Return the [X, Y] coordinate for the center point of the cell that contains the specified text.  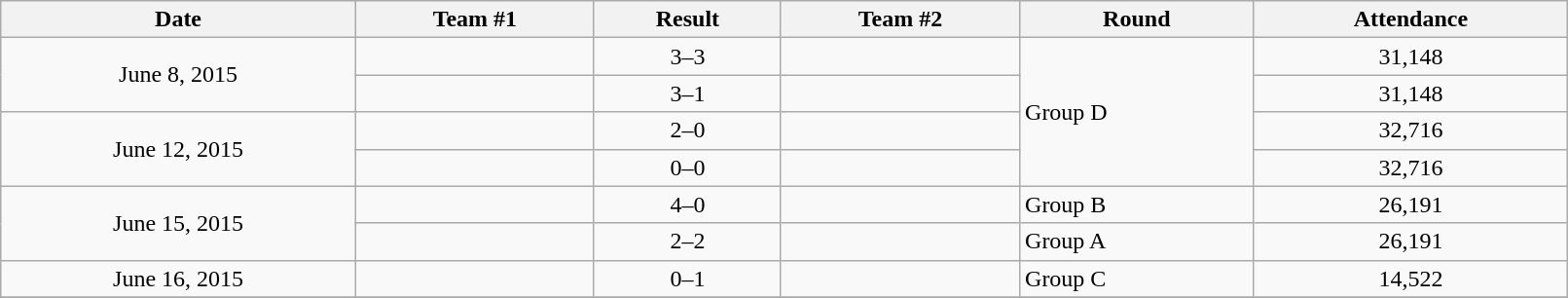
Group B [1137, 205]
June 16, 2015 [179, 279]
Round [1137, 19]
0–0 [687, 168]
2–0 [687, 130]
June 8, 2015 [179, 75]
Result [687, 19]
Team #2 [899, 19]
Team #1 [475, 19]
3–1 [687, 93]
Group D [1137, 112]
0–1 [687, 279]
June 15, 2015 [179, 223]
Group A [1137, 242]
3–3 [687, 56]
2–2 [687, 242]
Group C [1137, 279]
Date [179, 19]
Attendance [1411, 19]
14,522 [1411, 279]
4–0 [687, 205]
June 12, 2015 [179, 149]
